Locate the cell with the specified text and output its (x, y) center coordinate. 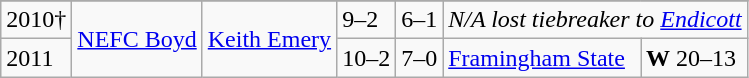
2011 (36, 58)
NEFC Boyd (137, 39)
9–2 (366, 20)
Keith Emery (269, 39)
N/A lost tiebreaker to Endicott (595, 20)
10–2 (366, 58)
Framingham State (542, 58)
7–0 (420, 58)
W 20–13 (694, 58)
6–1 (420, 20)
2010† (36, 20)
